Capture the cell that displays the provided text and extract its [X, Y] central coordinate. 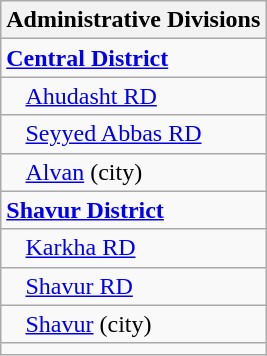
Ahudasht RD [134, 96]
Shavur RD [134, 286]
Seyyed Abbas RD [134, 134]
Karkha RD [134, 248]
Shavur (city) [134, 324]
Administrative Divisions [134, 20]
Alvan (city) [134, 172]
Central District [134, 58]
Shavur District [134, 210]
